Return the (X, Y) coordinate for the center point of the cell that contains the specified text.  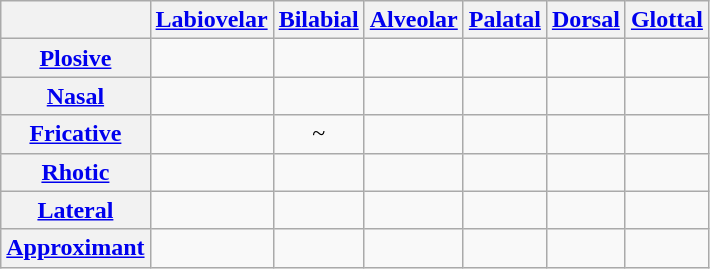
Approximant (76, 248)
Nasal (76, 96)
Dorsal (586, 20)
Fricative (76, 134)
~ (318, 134)
Plosive (76, 58)
Labiovelar (212, 20)
Alveolar (414, 20)
Lateral (76, 210)
Bilabial (318, 20)
Palatal (504, 20)
Glottal (666, 20)
Rhotic (76, 172)
